For the text-containing cell, return its midpoint in [x, y] coordinate format. 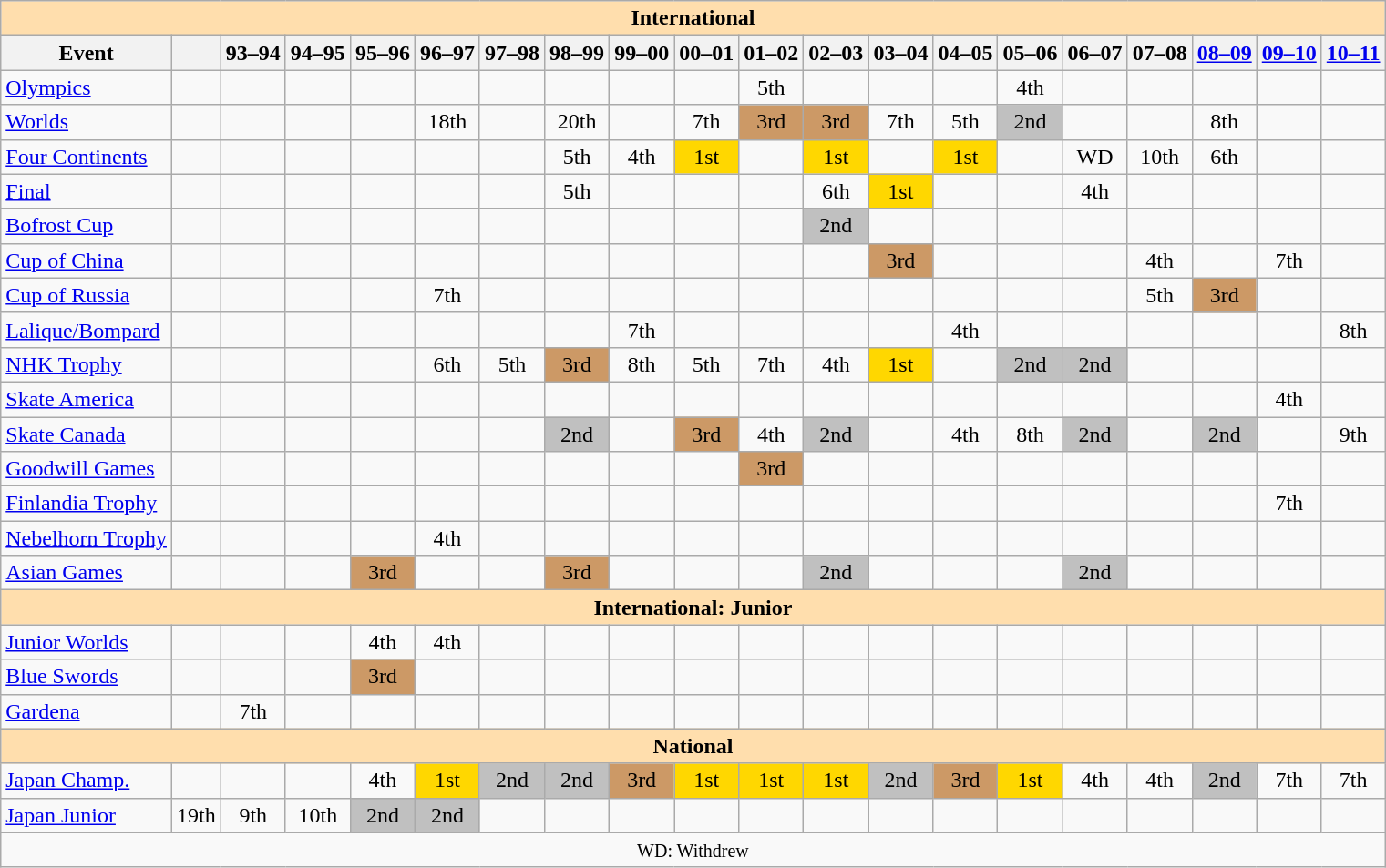
International [693, 18]
09–10 [1288, 53]
Japan Champ. [87, 781]
97–98 [512, 53]
94–95 [317, 53]
Bofrost Cup [87, 226]
93–94 [253, 53]
02–03 [837, 53]
Worlds [87, 122]
Gardena [87, 711]
Nebelhorn Trophy [87, 538]
Lalique/Bompard [87, 330]
WD [1095, 157]
98–99 [578, 53]
Final [87, 191]
International: Junior [693, 608]
05–06 [1030, 53]
00–01 [707, 53]
Finlandia Trophy [87, 504]
Cup of China [87, 260]
Blue Swords [87, 677]
20th [578, 122]
08–09 [1225, 53]
03–04 [900, 53]
04–05 [966, 53]
95–96 [383, 53]
01–02 [771, 53]
99–00 [642, 53]
NHK Trophy [87, 364]
Cup of Russia [87, 295]
Four Continents [87, 157]
Event [87, 53]
19th [196, 815]
Asian Games [87, 573]
National [693, 746]
Skate America [87, 399]
Goodwill Games [87, 469]
Olympics [87, 87]
Japan Junior [87, 815]
Junior Worlds [87, 642]
96–97 [447, 53]
WD: Withdrew [693, 850]
06–07 [1095, 53]
07–08 [1159, 53]
18th [447, 122]
Skate Canada [87, 434]
10–11 [1353, 53]
